Search for the cell housing the specified text and yield its [x, y] center coordinate. 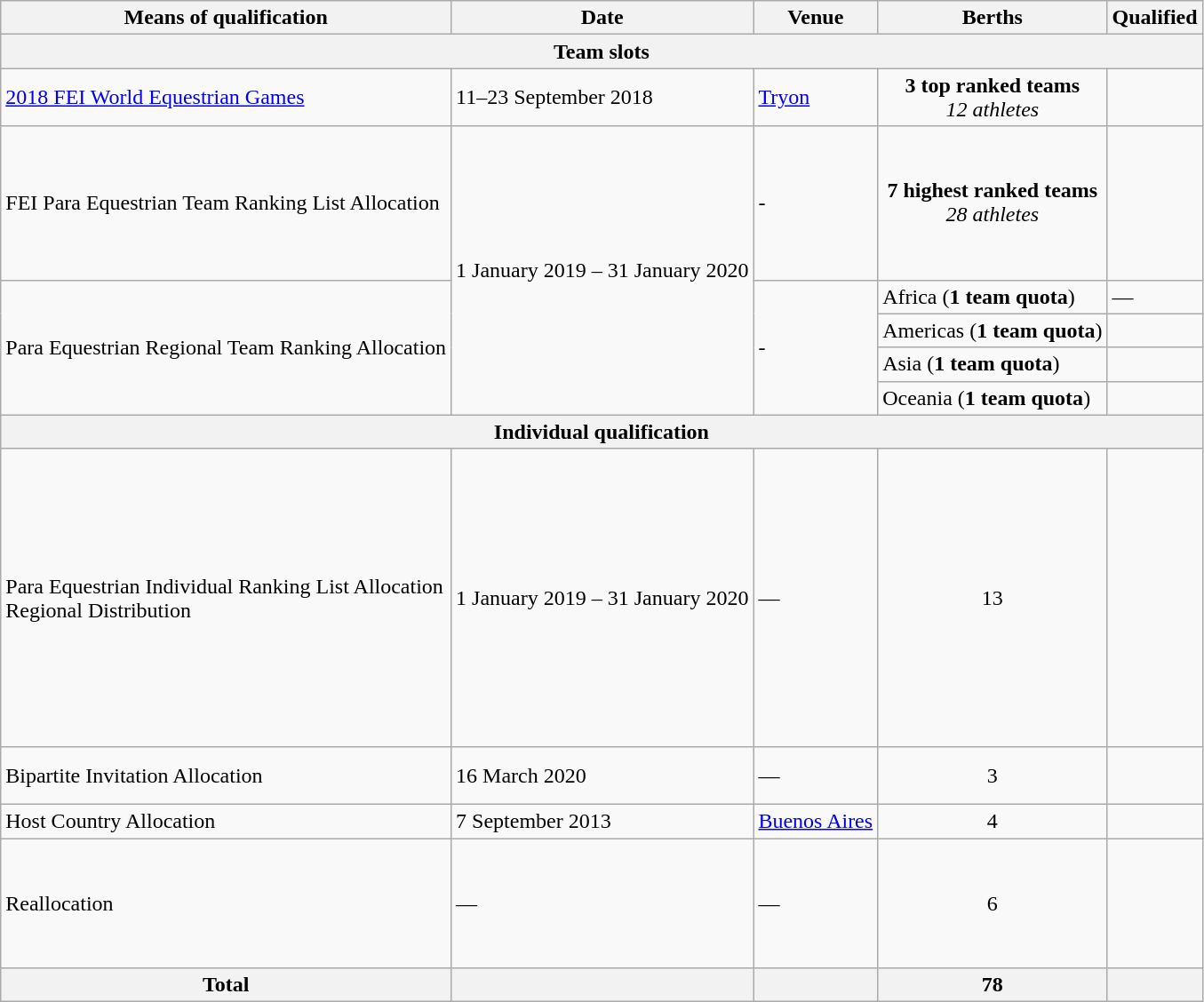
Asia (1 team quota) [993, 364]
Bipartite Invitation Allocation [226, 775]
FEI Para Equestrian Team Ranking List Allocation [226, 203]
Means of qualification [226, 18]
3 [993, 775]
Oceania (1 team quota) [993, 398]
78 [993, 985]
Qualified [1155, 18]
13 [993, 597]
Para Equestrian Individual Ranking List AllocationRegional Distribution [226, 597]
7 September 2013 [602, 821]
Berths [993, 18]
Buenos Aires [816, 821]
Para Equestrian Regional Team Ranking Allocation [226, 347]
6 [993, 903]
2018 FEI World Equestrian Games [226, 98]
Individual qualification [602, 432]
Total [226, 985]
Americas (1 team quota) [993, 330]
16 March 2020 [602, 775]
Date [602, 18]
Team slots [602, 52]
3 top ranked teams12 athletes [993, 98]
Reallocation [226, 903]
11–23 September 2018 [602, 98]
4 [993, 821]
Host Country Allocation [226, 821]
Africa (1 team quota) [993, 297]
7 highest ranked teams28 athletes [993, 203]
Venue [816, 18]
Tryon [816, 98]
